For the text-containing cell, return its midpoint in [x, y] coordinate format. 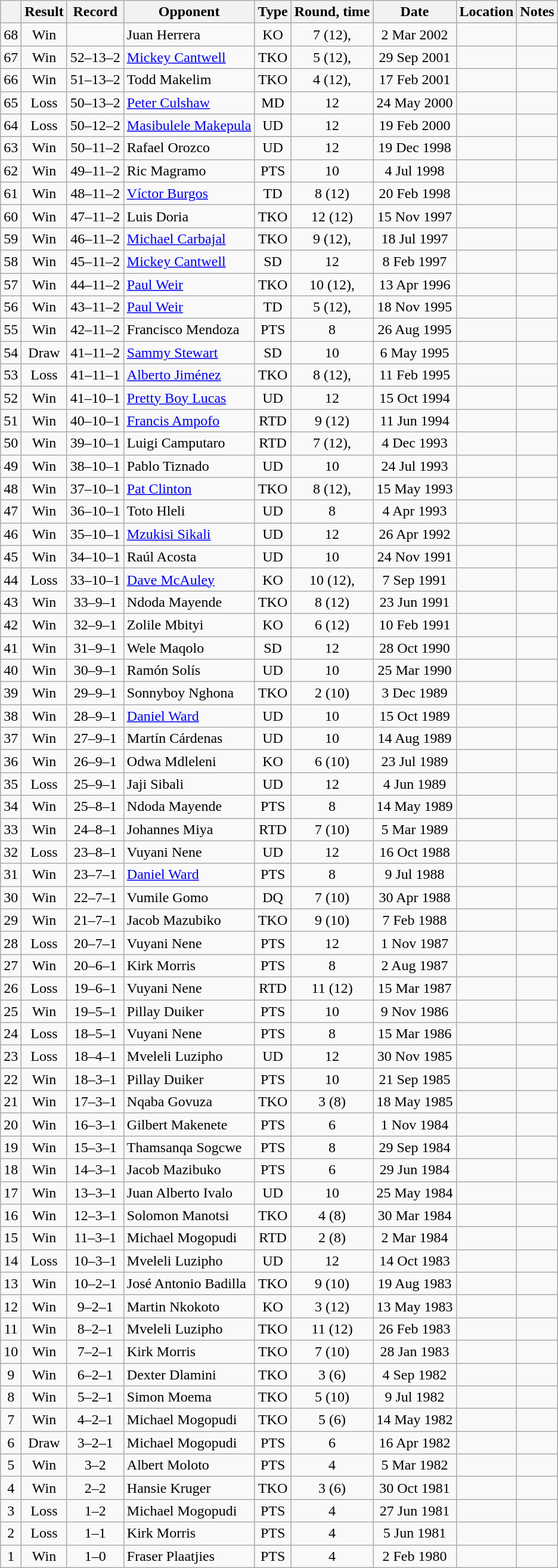
18 [11, 1170]
29 [11, 920]
14 Oct 1983 [415, 1261]
36–10–1 [95, 511]
15 [11, 1238]
Opponent [189, 12]
Fraser Plaatjies [189, 1556]
25 [11, 1011]
27 Jun 1981 [415, 1511]
1–2 [95, 1511]
43 [11, 602]
33 [11, 829]
28 Oct 1990 [415, 647]
6 May 1995 [415, 353]
31 [11, 875]
Peter Culshaw [189, 103]
20–7–1 [95, 943]
48 [11, 489]
19 Aug 1983 [415, 1283]
Date [415, 12]
2 Mar 1984 [415, 1238]
28 Jan 1983 [415, 1351]
Nqaba Govuza [189, 1102]
15 Mar 1986 [415, 1034]
7–2–1 [95, 1351]
1 Nov 1984 [415, 1125]
37–10–1 [95, 489]
11 Jun 1994 [415, 421]
41–10–1 [95, 398]
23–8–1 [95, 852]
37 [11, 739]
31–9–1 [95, 647]
5–2–1 [95, 1397]
13 [11, 1283]
25–9–1 [95, 784]
10–2–1 [95, 1283]
40 [11, 671]
18 Jul 1997 [415, 239]
DQ [273, 897]
7 [11, 1420]
1–0 [95, 1556]
22–7–1 [95, 897]
6–2–1 [95, 1374]
Albert Moloto [189, 1465]
20–6–1 [95, 965]
21 [11, 1102]
16 [11, 1215]
46 [11, 534]
3 (8) [332, 1102]
35 [11, 784]
4 Sep 1982 [415, 1374]
18 Nov 1995 [415, 307]
17 [11, 1193]
16 Apr 1982 [415, 1443]
24 [11, 1034]
42–11–2 [95, 330]
39 [11, 693]
26 [11, 988]
7 Feb 1988 [415, 920]
4–2–1 [95, 1420]
Luigi Camputaro [189, 443]
12–3–1 [95, 1215]
14 May 1982 [415, 1420]
Pretty Boy Lucas [189, 398]
33–10–1 [95, 579]
9 (12) [332, 421]
13–3–1 [95, 1193]
51 [11, 421]
50–11–2 [95, 148]
24 Jul 1993 [415, 466]
22 [11, 1079]
40–10–1 [95, 421]
18 May 1985 [415, 1102]
30 Mar 1984 [415, 1215]
33–9–1 [95, 602]
11 Feb 1995 [415, 375]
Alberto Jiménez [189, 375]
5 [11, 1465]
Odwa Mdleleni [189, 761]
29 Sep 1984 [415, 1147]
Type [273, 12]
19 [11, 1147]
2 Mar 2002 [415, 35]
19–6–1 [95, 988]
1–1 [95, 1533]
3–2 [95, 1465]
Sammy Stewart [189, 353]
15 Mar 1987 [415, 988]
44–11–2 [95, 285]
2 Feb 1980 [415, 1556]
14 May 1989 [415, 807]
41 [11, 647]
4 Jun 1989 [415, 784]
45–11–2 [95, 261]
39–10–1 [95, 443]
Pablo Tiznado [189, 466]
38 [11, 716]
Solomon Manotsi [189, 1215]
67 [11, 57]
21 Sep 1985 [415, 1079]
16–3–1 [95, 1125]
Juan Herrera [189, 35]
26 Feb 1983 [415, 1329]
Simon Moema [189, 1397]
47 [11, 511]
19 Dec 1998 [415, 148]
49 [11, 466]
5 Jun 1981 [415, 1533]
Johannes Miya [189, 829]
30 Apr 1988 [415, 897]
15 Oct 1994 [415, 398]
17–3–1 [95, 1102]
Jacob Mazubiko [189, 920]
Jacob Mazibuko [189, 1170]
Luis Doria [189, 216]
Zolile Mbityi [189, 625]
50–13–2 [95, 103]
Location [486, 12]
Wele Maqolo [189, 647]
9 (12), [332, 239]
64 [11, 125]
25 May 1984 [415, 1193]
4 Jul 1998 [415, 171]
23–7–1 [95, 875]
2 (8) [332, 1238]
29 Jun 1984 [415, 1170]
52 [11, 398]
43–11–2 [95, 307]
17 Feb 2001 [415, 80]
23 Jul 1989 [415, 761]
2 Aug 1987 [415, 965]
Record [95, 12]
13 Apr 1996 [415, 285]
4 Dec 1993 [415, 443]
27–9–1 [95, 739]
Thamsanqa Sogcwe [189, 1147]
10 Feb 1991 [415, 625]
Gilbert Makenete [189, 1125]
26 Aug 1995 [415, 330]
50 [11, 443]
9 Jul 1982 [415, 1397]
15 May 1993 [415, 489]
26 Apr 1992 [415, 534]
Dexter Dlamini [189, 1374]
49–11–2 [95, 171]
Víctor Burgos [189, 193]
30 [11, 897]
46–11–2 [95, 239]
2 (10) [332, 693]
Dave McAuley [189, 579]
61 [11, 193]
38–10–1 [95, 466]
44 [11, 579]
9 [11, 1374]
5 (6) [332, 1420]
41–11–1 [95, 375]
54 [11, 353]
Todd Makelim [189, 80]
51–13–2 [95, 80]
3 (12) [332, 1306]
30 Oct 1981 [415, 1488]
1 Nov 1987 [415, 943]
58 [11, 261]
63 [11, 148]
4 (8) [332, 1215]
29–9–1 [95, 693]
3–2–1 [95, 1443]
2–2 [95, 1488]
14 [11, 1261]
1 [11, 1556]
32 [11, 852]
30 Nov 1985 [415, 1057]
25 Mar 1990 [415, 671]
MD [273, 103]
55 [11, 330]
12 (12) [332, 216]
7 Sep 1991 [415, 579]
19 Feb 2000 [415, 125]
9 Jul 1988 [415, 875]
Pat Clinton [189, 489]
28–9–1 [95, 716]
Francisco Mendoza [189, 330]
27 [11, 965]
Juan Alberto Ivalo [189, 1193]
Toto Hleli [189, 511]
11 [11, 1329]
24–8–1 [95, 829]
52–13–2 [95, 57]
8 Feb 1997 [415, 261]
15 Oct 1989 [415, 716]
20 Feb 1998 [415, 193]
Michael Carbajal [189, 239]
5 Mar 1989 [415, 829]
24 Nov 1991 [415, 557]
62 [11, 171]
9 Nov 1986 [415, 1011]
6 (10) [332, 761]
15 Nov 1997 [415, 216]
56 [11, 307]
65 [11, 103]
9–2–1 [95, 1306]
30–9–1 [95, 671]
Masibulele Makepula [189, 125]
18–5–1 [95, 1034]
Ric Magramo [189, 171]
18–4–1 [95, 1057]
26–9–1 [95, 761]
50–12–2 [95, 125]
Raúl Acosta [189, 557]
Martín Cárdenas [189, 739]
36 [11, 761]
8–2–1 [95, 1329]
59 [11, 239]
35–10–1 [95, 534]
6 (12) [332, 625]
13 May 1983 [415, 1306]
57 [11, 285]
19–5–1 [95, 1011]
14 Aug 1989 [415, 739]
28 [11, 943]
15–3–1 [95, 1147]
Ramón Solís [189, 671]
24 May 2000 [415, 103]
60 [11, 216]
21–7–1 [95, 920]
Sonnyboy Nghona [189, 693]
34–10–1 [95, 557]
11–3–1 [95, 1238]
32–9–1 [95, 625]
23 [11, 1057]
Hansie Kruger [189, 1488]
3 [11, 1511]
20 [11, 1125]
14–3–1 [95, 1170]
45 [11, 557]
Rafael Orozco [189, 148]
Notes [537, 12]
47–11–2 [95, 216]
48–11–2 [95, 193]
16 Oct 1988 [415, 852]
Round, time [332, 12]
2 [11, 1533]
Result [44, 12]
25–8–1 [95, 807]
José Antonio Badilla [189, 1283]
Martin Nkokoto [189, 1306]
29 Sep 2001 [415, 57]
53 [11, 375]
Mzukisi Sikali [189, 534]
68 [11, 35]
4 (12), [332, 80]
66 [11, 80]
Vumile Gomo [189, 897]
10–3–1 [95, 1261]
41–11–2 [95, 353]
5 Mar 1982 [415, 1465]
5 (10) [332, 1397]
18–3–1 [95, 1079]
34 [11, 807]
3 Dec 1989 [415, 693]
Francis Ampofo [189, 421]
23 Jun 1991 [415, 602]
4 Apr 1993 [415, 511]
Jaji Sibali [189, 784]
42 [11, 625]
